Output the (X, Y) coordinate of the center of the cell containing the given text.  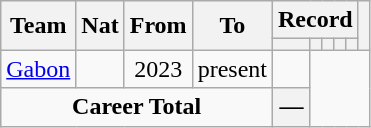
2023 (158, 69)
From (158, 26)
To (232, 26)
present (232, 69)
Record (316, 20)
Gabon (38, 69)
Team (38, 26)
— (292, 107)
Career Total (137, 107)
Nat (100, 26)
